Detect which cell encompasses the target text, then output its (x, y) center coordinate. 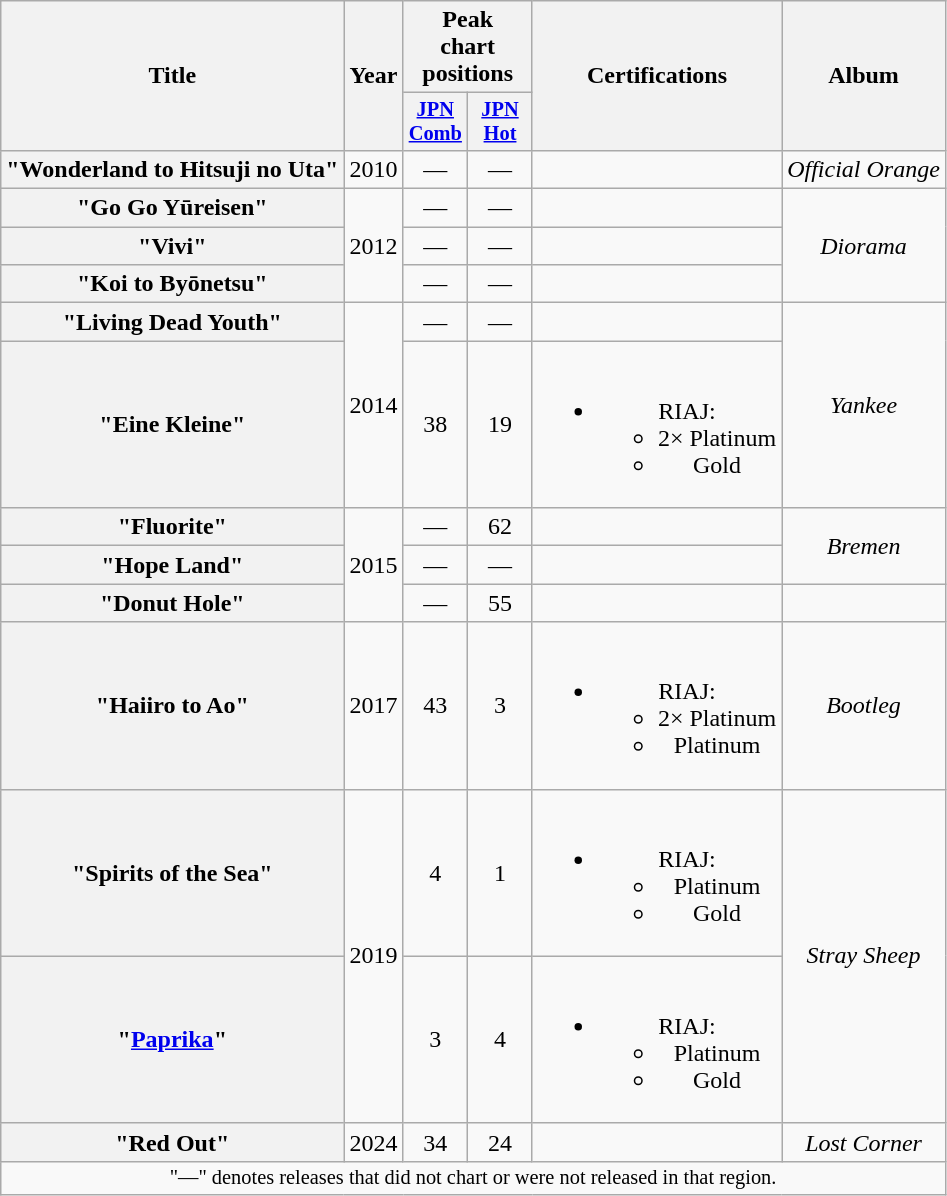
"Hope Land" (172, 565)
"Vivi" (172, 246)
Official Orange (864, 169)
2015 (374, 565)
"Paprika" (172, 1040)
Title (172, 76)
"Donut Hole" (172, 603)
38 (436, 424)
62 (500, 527)
Lost Corner (864, 1142)
"Spirits of the Sea" (172, 872)
2019 (374, 956)
Peakchartpositions (468, 47)
"Go Go Yūreisen" (172, 208)
Year (374, 76)
2012 (374, 246)
"Living Dead Youth" (172, 322)
JPNHot (500, 122)
"Haiiro to Ao" (172, 706)
Bremen (864, 546)
"Wonderland to Hitsuji no Uta" (172, 169)
Certifications (656, 76)
Yankee (864, 406)
19 (500, 424)
"Red Out" (172, 1142)
"Koi to Byōnetsu" (172, 284)
RIAJ:2× Platinum Gold (656, 424)
Bootleg (864, 706)
"Eine Kleine" (172, 424)
2017 (374, 706)
1 (500, 872)
2014 (374, 406)
Stray Sheep (864, 956)
24 (500, 1142)
55 (500, 603)
2010 (374, 169)
34 (436, 1142)
RIAJ:2× Platinum Platinum (656, 706)
"—" denotes releases that did not chart or were not released in that region. (474, 1178)
Diorama (864, 246)
"Fluorite" (172, 527)
JPNComb (436, 122)
43 (436, 706)
Album (864, 76)
2024 (374, 1142)
